From the cell containing the given text, extract its center point as (x, y) coordinate. 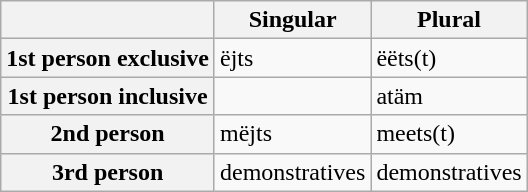
ëjts (292, 58)
mëjts (292, 134)
Singular (292, 20)
meets(t) (449, 134)
Plural (449, 20)
1st person inclusive (108, 96)
ëëts(t) (449, 58)
atäm (449, 96)
1st person exclusive (108, 58)
3rd person (108, 172)
2nd person (108, 134)
